Determine the [X, Y] coordinate at the center of the cell enclosing the given text.  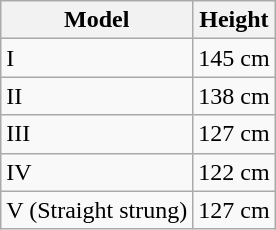
Height [234, 20]
V (Straight strung) [97, 210]
138 cm [234, 96]
I [97, 58]
122 cm [234, 172]
II [97, 96]
145 cm [234, 58]
IV [97, 172]
Model [97, 20]
III [97, 134]
